Scan for the cell matching the given text and deliver its [X, Y] coordinate at center. 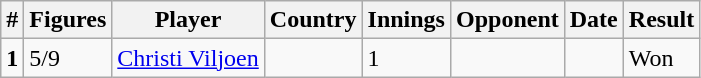
Date [594, 20]
5/9 [68, 58]
Country [313, 20]
Christi Viljoen [188, 58]
Result [661, 20]
Won [661, 58]
# [12, 20]
Opponent [507, 20]
Innings [406, 20]
Player [188, 20]
Figures [68, 20]
